Return the [X, Y] coordinate for the center point of the cell that contains the specified text.  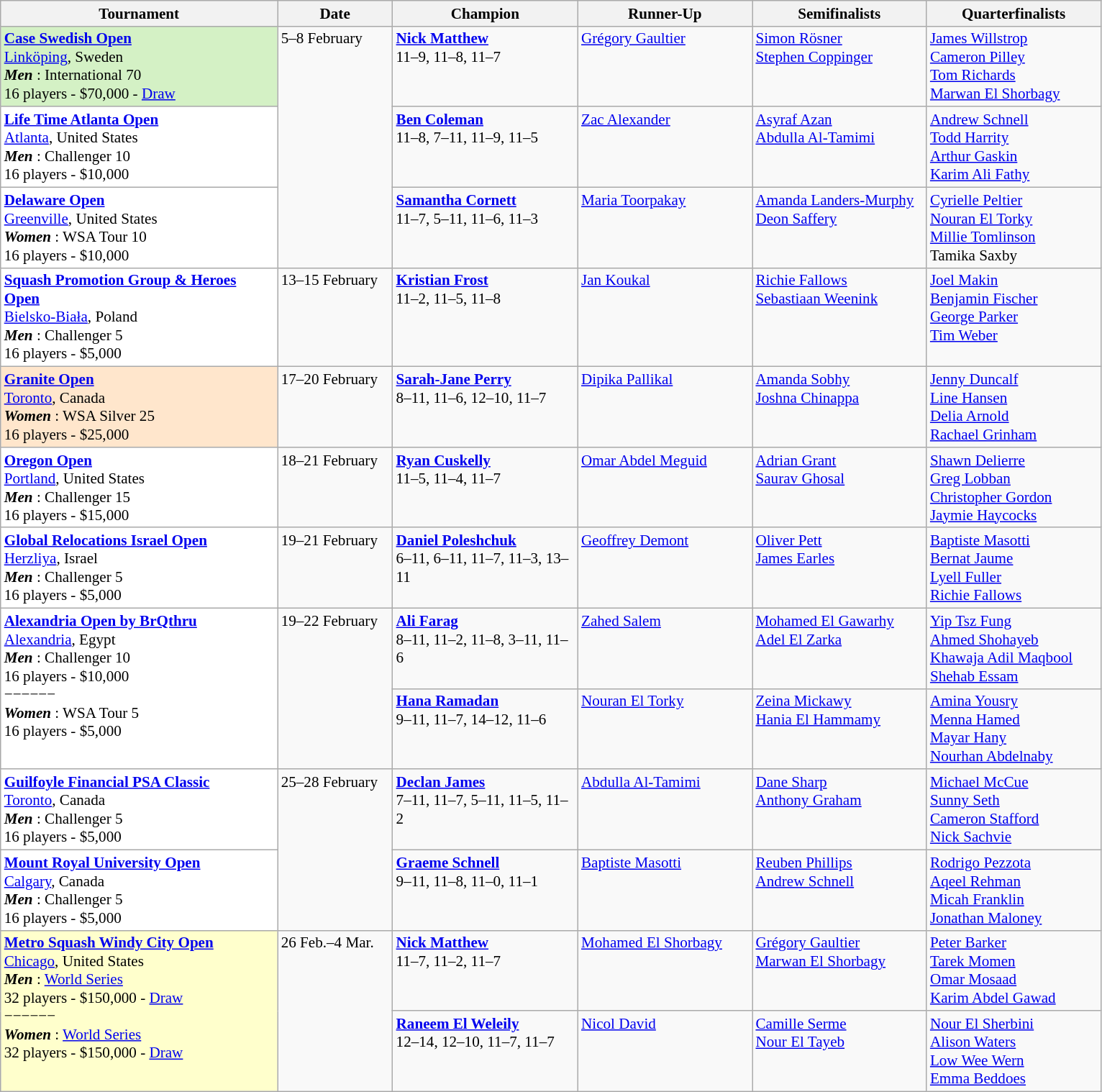
Nour El Sherbini Alison Waters Low Wee Wern Emma Beddoes [1014, 1051]
Amanda Sobhy Joshna Chinappa [839, 407]
Global Relocations Israel Open Herzliya, Israel Men : Challenger 516 players - $5,000 [140, 568]
Runner-Up [665, 13]
Graeme Schnell9–11, 11–8, 11–0, 11–1 [485, 890]
Case Swedish Open Linköping, Sweden Men : International 7016 players - $70,000 - Draw [140, 66]
Oliver Pett James Earles [839, 568]
Sarah-Jane Perry8–11, 11–6, 12–10, 11–7 [485, 407]
Kristian Frost11–2, 11–5, 11–8 [485, 317]
Yip Tsz Fung Ahmed Shohayeb Khawaja Adil Maqbool Shehab Essam [1014, 648]
Mohamed El Gawarhy Adel El Zarka [839, 648]
Hana Ramadan9–11, 11–7, 14–12, 11–6 [485, 729]
19–22 February [335, 688]
Michael McCue Sunny Seth Cameron Stafford Nick Sachvie [1014, 809]
Samantha Cornett11–7, 5–11, 11–6, 11–3 [485, 227]
Adrian Grant Saurav Ghosal [839, 487]
Oregon Open Portland, United States Men : Challenger 1516 players - $15,000 [140, 487]
Shawn Delierre Greg Lobban Christopher Gordon Jaymie Haycocks [1014, 487]
Nick Matthew11–9, 11–8, 11–7 [485, 66]
James Willstrop Cameron Pilley Tom Richards Marwan El Shorbagy [1014, 66]
Zac Alexander [665, 147]
Joel Makin Benjamin Fischer George Parker Tim Weber [1014, 317]
Cyrielle Peltier Nouran El Torky Millie Tomlinson Tamika Saxby [1014, 227]
Granite Open Toronto, Canada Women : WSA Silver 2516 players - $25,000 [140, 407]
18–21 February [335, 487]
Date [335, 13]
Baptiste Masotti [665, 890]
Tournament [140, 13]
Rodrigo Pezzota Aqeel Rehman Micah Franklin Jonathan Maloney [1014, 890]
Ali Farag8–11, 11–2, 11–8, 3–11, 11–6 [485, 648]
26 Feb.–4 Mar. [335, 1011]
Daniel Poleshchuk6–11, 6–11, 11–7, 11–3, 13–11 [485, 568]
Peter Barker Tarek Momen Omar Mosaad Karim Abdel Gawad [1014, 970]
Squash Promotion Group & Heroes Open Bielsko-Biała, Poland Men : Challenger 516 players - $5,000 [140, 317]
Abdulla Al-Tamimi [665, 809]
Camille Serme Nour El Tayeb [839, 1051]
Zeina Mickawy Hania El Hammamy [839, 729]
Mount Royal University Open Calgary, Canada Men : Challenger 516 players - $5,000 [140, 890]
Dane Sharp Anthony Graham [839, 809]
Delaware Open Greenville, United States Women : WSA Tour 1016 players - $10,000 [140, 227]
Baptiste Masotti Bernat Jaume Lyell Fuller Richie Fallows [1014, 568]
Nick Matthew11–7, 11–2, 11–7 [485, 970]
19–21 February [335, 568]
Nicol David [665, 1051]
25–28 February [335, 850]
Champion [485, 13]
Grégory Gaultier [665, 66]
Ben Coleman11–8, 7–11, 11–9, 11–5 [485, 147]
Simon Rösner Stephen Coppinger [839, 66]
Richie Fallows Sebastiaan Weenink [839, 317]
Semifinalists [839, 13]
Ryan Cuskelly11–5, 11–4, 11–7 [485, 487]
Quarterfinalists [1014, 13]
17–20 February [335, 407]
Omar Abdel Meguid [665, 487]
Asyraf Azan Abdulla Al-Tamimi [839, 147]
Reuben Phillips Andrew Schnell [839, 890]
Raneem El Weleily12–14, 12–10, 11–7, 11–7 [485, 1051]
Dipika Pallikal [665, 407]
Maria Toorpakay [665, 227]
Mohamed El Shorbagy [665, 970]
Guilfoyle Financial PSA Classic Toronto, Canada Men : Challenger 516 players - $5,000 [140, 809]
Jenny Duncalf Line Hansen Delia Arnold Rachael Grinham [1014, 407]
Geoffrey Demont [665, 568]
Grégory Gaultier Marwan El Shorbagy [839, 970]
Alexandria Open by BrQthru Alexandria, Egypt Men : Challenger 1016 players - $10,000−−−−−− Women : WSA Tour 516 players - $5,000 [140, 688]
Andrew Schnell Todd Harrity Arthur Gaskin Karim Ali Fathy [1014, 147]
Amanda Landers-Murphy Deon Saffery [839, 227]
Nouran El Torky [665, 729]
Life Time Atlanta Open Atlanta, United States Men : Challenger 1016 players - $10,000 [140, 147]
5–8 February [335, 147]
13–15 February [335, 317]
Declan James7–11, 11–7, 5–11, 11–5, 11–2 [485, 809]
Zahed Salem [665, 648]
Amina Yousry Menna Hamed Mayar Hany Nourhan Abdelnaby [1014, 729]
Jan Koukal [665, 317]
